Search for the cell housing the specified text and yield its (x, y) center coordinate. 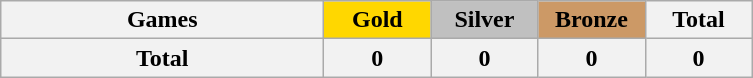
Silver (484, 20)
Bronze (592, 20)
Games (162, 20)
Gold (378, 20)
